Pinpoint the cell where the given text exists, returning its (x, y) midpoint coordinate. 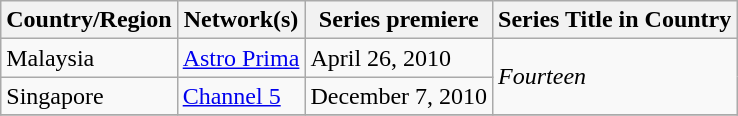
Series premiere (399, 20)
Channel 5 (241, 96)
Singapore (89, 96)
Network(s) (241, 20)
Country/Region (89, 20)
Astro Prima (241, 58)
Malaysia (89, 58)
April 26, 2010 (399, 58)
Fourteen (615, 77)
December 7, 2010 (399, 96)
Series Title in Country (615, 20)
